Return the (x, y) coordinate for the center point of the cell that contains the specified text.  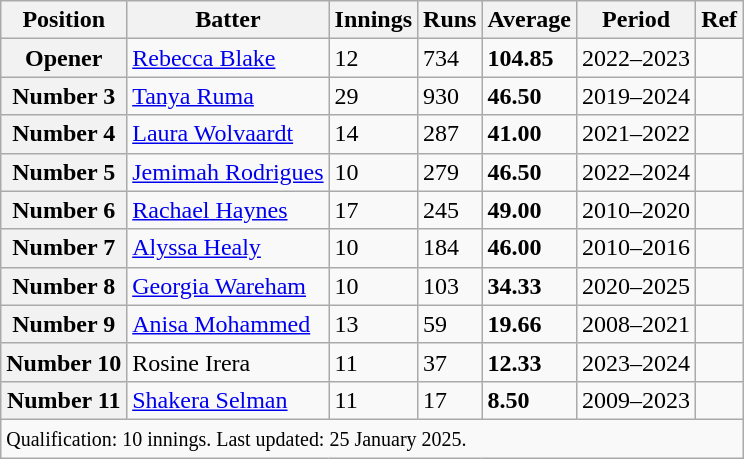
49.00 (530, 210)
103 (450, 286)
Batter (228, 20)
2021–2022 (636, 134)
Innings (373, 20)
Number 10 (64, 362)
Ref (720, 20)
19.66 (530, 324)
2022–2023 (636, 58)
Alyssa Healy (228, 248)
Tanya Ruma (228, 96)
245 (450, 210)
2010–2016 (636, 248)
Laura Wolvaardt (228, 134)
Number 5 (64, 172)
Average (530, 20)
Number 3 (64, 96)
Qualification: 10 innings. Last updated: 25 January 2025. (372, 438)
Jemimah Rodrigues (228, 172)
Shakera Selman (228, 400)
41.00 (530, 134)
Georgia Wareham (228, 286)
2022–2024 (636, 172)
2019–2024 (636, 96)
Runs (450, 20)
13 (373, 324)
2009–2023 (636, 400)
Rosine Irera (228, 362)
Number 7 (64, 248)
Number 4 (64, 134)
Number 9 (64, 324)
2023–2024 (636, 362)
287 (450, 134)
184 (450, 248)
Opener (64, 58)
2008–2021 (636, 324)
279 (450, 172)
59 (450, 324)
8.50 (530, 400)
Anisa Mohammed (228, 324)
12 (373, 58)
14 (373, 134)
29 (373, 96)
2020–2025 (636, 286)
34.33 (530, 286)
2010–2020 (636, 210)
Period (636, 20)
46.00 (530, 248)
104.85 (530, 58)
37 (450, 362)
734 (450, 58)
12.33 (530, 362)
Rebecca Blake (228, 58)
Rachael Haynes (228, 210)
Number 11 (64, 400)
Number 8 (64, 286)
930 (450, 96)
Number 6 (64, 210)
Position (64, 20)
